Pinpoint the cell where the given text exists, returning its [x, y] midpoint coordinate. 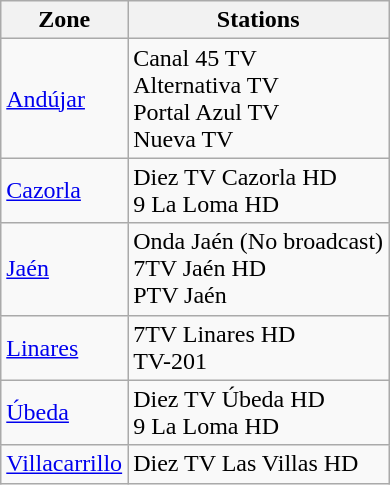
Diez TV Úbeda HD9 La Loma HD [258, 412]
Úbeda [64, 412]
7TV Linares HDTV-201 [258, 348]
Onda Jaén (No broadcast)7TV Jaén HDPTV Jaén [258, 269]
Diez TV Cazorla HD9 La Loma HD [258, 190]
Andújar [64, 98]
Stations [258, 20]
Canal 45 TVAlternativa TVPortal Azul TVNueva TV [258, 98]
Villacarrillo [64, 464]
Jaén [64, 269]
Linares [64, 348]
Zone [64, 20]
Cazorla [64, 190]
Diez TV Las Villas HD [258, 464]
